For the text-containing cell, return its midpoint in [x, y] coordinate format. 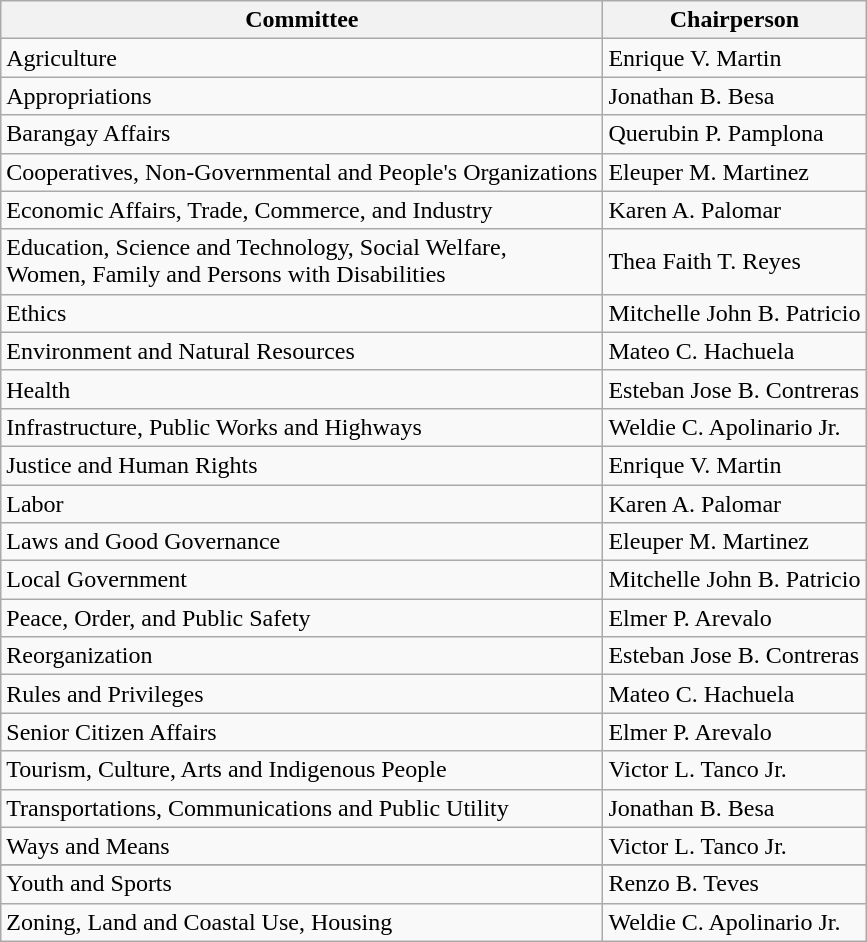
Reorganization [302, 656]
Renzo B. Teves [734, 884]
Justice and Human Rights [302, 465]
Education, Science and Technology, Social Welfare,Women, Family and Persons with Disabilities [302, 262]
Environment and Natural Resources [302, 351]
Zoning, Land and Coastal Use, Housing [302, 922]
Barangay Affairs [302, 134]
Local Government [302, 580]
Senior Citizen Affairs [302, 732]
Labor [302, 503]
Ethics [302, 313]
Economic Affairs, Trade, Commerce, and Industry [302, 210]
Rules and Privileges [302, 694]
Youth and Sports [302, 884]
Querubin P. Pamplona [734, 134]
Peace, Order, and Public Safety [302, 618]
Committee [302, 20]
Appropriations [302, 96]
Infrastructure, Public Works and Highways [302, 427]
Thea Faith T. Reyes [734, 262]
Ways and Means [302, 846]
Agriculture [302, 58]
Laws and Good Governance [302, 542]
Tourism, Culture, Arts and Indigenous People [302, 770]
Cooperatives, Non-Governmental and People's Organizations [302, 172]
Health [302, 389]
Transportations, Communications and Public Utility [302, 808]
Chairperson [734, 20]
